Identify which cell holds the provided text, then report its (X, Y) central coordinate. 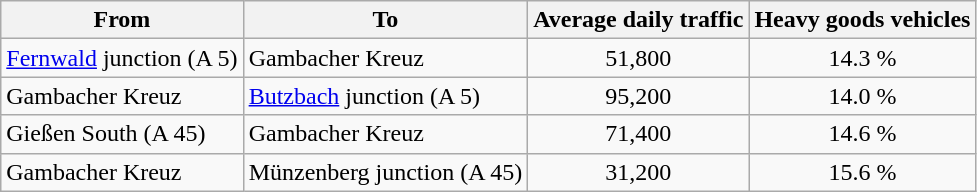
Heavy goods vehicles (862, 20)
Münzenberg junction (A 45) (386, 172)
Gießen South (A 45) (122, 134)
31,200 (638, 172)
Butzbach junction (A 5) (386, 96)
Average daily traffic (638, 20)
51,800 (638, 58)
Fernwald junction (A 5) (122, 58)
95,200 (638, 96)
71,400 (638, 134)
14.3 % (862, 58)
14.0 % (862, 96)
From (122, 20)
To (386, 20)
15.6 % (862, 172)
14.6 % (862, 134)
